For the text-containing cell, return its midpoint in [X, Y] coordinate format. 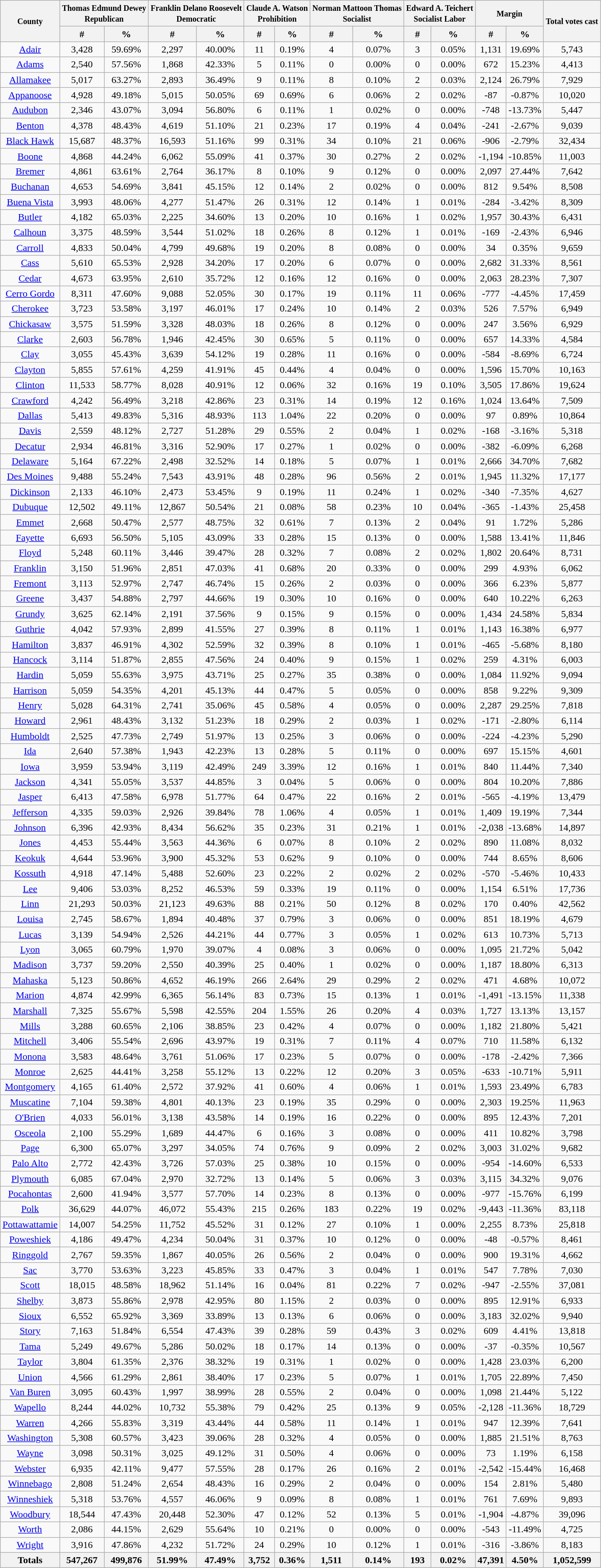
710 [491, 1041]
Fremont [30, 583]
32.72% [221, 1178]
Benton [30, 125]
11,752 [172, 1224]
0.62% [292, 858]
2,668 [82, 522]
55.09% [221, 156]
2,741 [172, 706]
7,307 [572, 278]
23.49% [525, 1087]
6,693 [82, 538]
7,886 [572, 782]
858 [491, 690]
29.25% [525, 706]
Worth [30, 1530]
10.20% [525, 782]
Black Hawk [30, 141]
-9,443 [491, 1209]
8,311 [82, 293]
9,659 [572, 248]
56.14% [221, 995]
1,154 [491, 888]
640 [491, 599]
41.91% [221, 370]
2,255 [491, 1224]
613 [491, 935]
3,183 [491, 1316]
3,639 [172, 354]
8,252 [172, 888]
51.28% [221, 431]
3,428 [82, 49]
56.01% [127, 1117]
744 [491, 858]
2,063 [491, 278]
3,406 [82, 1041]
43.44% [221, 1423]
11.08% [525, 843]
12,502 [82, 507]
0.89% [525, 415]
47 [259, 1514]
80 [259, 1301]
53.63% [127, 1270]
49.68% [221, 248]
9.54% [525, 186]
-171 [491, 721]
13,818 [572, 1331]
11,846 [572, 538]
Davis [30, 431]
2,572 [172, 1087]
24.58% [525, 614]
4,242 [82, 400]
840 [491, 767]
4,725 [572, 1530]
21.80% [525, 1026]
9,088 [172, 293]
56.62% [221, 827]
2,808 [82, 1484]
3,095 [82, 1392]
6,300 [82, 1148]
55.64% [221, 1530]
Marshall [30, 1011]
18,015 [82, 1285]
47.14% [127, 873]
49.63% [221, 904]
Ringgold [30, 1255]
38.40% [221, 1377]
4,868 [82, 156]
2,097 [491, 171]
42.99% [127, 995]
5,248 [82, 553]
2,745 [82, 919]
2,640 [82, 751]
42.43% [127, 1163]
Winnebago [30, 1484]
19,624 [572, 385]
2,654 [172, 1484]
3,003 [491, 1148]
3,113 [82, 583]
-947 [491, 1285]
6,085 [82, 1178]
-2.67% [525, 125]
13.13% [525, 1011]
183 [331, 1209]
51.97% [221, 736]
55.24% [127, 477]
Edward A. TeichertSocialist Labor [439, 14]
42.95% [221, 1301]
3,055 [82, 354]
-2.43% [525, 233]
5,480 [572, 1484]
2,970 [172, 1178]
-8.69% [525, 354]
14.33% [525, 339]
1,511 [331, 1560]
Sac [30, 1270]
3,328 [172, 324]
3,975 [172, 675]
11,003 [572, 156]
4,799 [172, 248]
44.41% [127, 1072]
-10.85% [525, 156]
366 [491, 583]
Poweshiek [30, 1240]
2,559 [82, 431]
1,945 [491, 477]
215 [259, 1209]
0.73% [292, 995]
41.94% [127, 1194]
-5.46% [525, 873]
2,376 [172, 1362]
Harrison [30, 690]
8,309 [572, 202]
1,596 [491, 370]
7,450 [572, 1377]
0.76% [292, 1148]
44.02% [127, 1407]
Wapello [30, 1407]
1,868 [172, 65]
Henry [30, 706]
1,997 [172, 1392]
7,201 [572, 1117]
5,413 [82, 415]
4,653 [82, 186]
65.92% [127, 1316]
10,567 [572, 1346]
40.91% [221, 385]
Madison [30, 965]
1,946 [172, 339]
6,552 [82, 1316]
56.50% [127, 538]
52.30% [221, 1514]
804 [491, 782]
2,297 [172, 49]
0.65% [292, 339]
11.32% [525, 477]
-906 [491, 141]
37,081 [572, 1285]
43.07% [127, 110]
-1,904 [491, 1514]
Van Buren [30, 1392]
55.05% [127, 782]
4,601 [572, 751]
-6.09% [525, 446]
-178 [491, 1056]
3,770 [82, 1270]
2,696 [172, 1041]
4,566 [82, 1377]
42.23% [221, 751]
59.20% [127, 965]
-0.87% [525, 95]
Adams [30, 65]
58.77% [127, 385]
5,911 [572, 1072]
Cherokee [30, 309]
5,017 [82, 80]
45.43% [127, 354]
6,413 [82, 797]
59.03% [127, 812]
Kossuth [30, 873]
-543 [491, 1530]
1,802 [491, 553]
Keokuk [30, 858]
58 [331, 507]
5,042 [572, 950]
1,593 [491, 1087]
4,302 [172, 644]
-4.45% [525, 293]
3,916 [82, 1545]
2.81% [525, 1484]
42.55% [221, 1011]
6,003 [572, 660]
20 [331, 568]
Howard [30, 721]
64.31% [127, 706]
18,962 [172, 1285]
812 [491, 186]
2.64% [292, 980]
-2.79% [525, 141]
97 [491, 415]
2,861 [172, 1377]
52.97% [127, 583]
78 [259, 812]
3,544 [172, 233]
4,928 [82, 95]
60.65% [127, 1026]
53.76% [127, 1499]
Hancock [30, 660]
-4.23% [525, 736]
47,391 [491, 1560]
28.23% [525, 278]
4,335 [82, 812]
73 [491, 1453]
-11.49% [525, 1530]
21.51% [525, 1438]
4,182 [82, 217]
2,610 [172, 278]
2,629 [172, 1530]
57.70% [221, 1194]
49.18% [127, 95]
14,007 [82, 1224]
4.31% [525, 660]
83,118 [572, 1209]
54.12% [221, 354]
7,929 [572, 80]
49.11% [127, 507]
Hamilton [30, 644]
3,258 [172, 1072]
249 [259, 767]
44.36% [221, 843]
53 [259, 858]
2,625 [82, 1072]
2,855 [172, 660]
-3.42% [525, 202]
37.92% [221, 1087]
40.00% [221, 49]
266 [259, 980]
51.02% [221, 233]
51.10% [221, 125]
6,783 [572, 1087]
2,133 [82, 492]
21.72% [525, 950]
Union [30, 1377]
Jasper [30, 797]
60.43% [127, 1392]
12.91% [525, 1301]
Johnson [30, 827]
6,724 [572, 354]
9,039 [572, 125]
-13.15% [525, 995]
3.39% [292, 767]
1,727 [491, 1011]
3,837 [82, 644]
2,767 [82, 1255]
5,015 [172, 95]
1.55% [292, 1011]
59.69% [127, 49]
Palo Alto [30, 1163]
1,885 [491, 1438]
53.03% [127, 888]
43.71% [221, 675]
5,713 [572, 935]
45.15% [221, 186]
32.02% [525, 1316]
526 [491, 309]
4,259 [172, 370]
18,729 [572, 1407]
5,028 [82, 706]
3,115 [491, 1178]
657 [491, 339]
40.13% [221, 1102]
0.18% [292, 461]
0.77% [292, 935]
51.84% [127, 1331]
4,874 [82, 995]
56.80% [221, 110]
60.79% [127, 950]
Wright [30, 1545]
57.93% [127, 629]
23.03% [525, 1362]
2,851 [172, 568]
Story [30, 1331]
21,293 [82, 904]
20.64% [525, 553]
56.49% [127, 400]
4,584 [572, 339]
3,841 [172, 186]
2,772 [82, 1163]
9,406 [82, 888]
8,763 [572, 1438]
40.48% [221, 919]
Fayette [30, 538]
25,458 [572, 507]
9,893 [572, 1499]
5,610 [82, 263]
0.69% [292, 95]
52.60% [221, 873]
6,929 [572, 324]
-777 [491, 293]
48.64% [127, 1056]
4.41% [525, 1331]
42.93% [127, 827]
48.75% [221, 522]
51.14% [221, 1285]
69 [259, 95]
7,818 [572, 706]
51.72% [221, 1545]
Monona [30, 1056]
32.52% [221, 461]
Winneshiek [30, 1499]
-2,038 [491, 827]
11,338 [572, 995]
4,232 [172, 1545]
-1.43% [525, 507]
-2.42% [525, 1056]
88 [259, 904]
Dallas [30, 415]
Clayton [30, 370]
9,682 [572, 1148]
Hardin [30, 675]
67.04% [127, 1178]
-15.44% [525, 1469]
32,434 [572, 141]
13.41% [525, 538]
-584 [491, 354]
-3.16% [525, 431]
46.53% [221, 888]
947 [491, 1423]
Boone [30, 156]
4,662 [572, 1255]
5,122 [572, 1392]
-10.71% [525, 1072]
45.52% [221, 1224]
17,177 [572, 477]
4,266 [82, 1423]
697 [491, 751]
46.91% [127, 644]
Crawford [30, 400]
79 [259, 1407]
35.72% [221, 278]
54.94% [127, 935]
2,191 [172, 614]
61.35% [127, 1362]
Tama [30, 1346]
20,448 [172, 1514]
16,468 [572, 1469]
2,287 [491, 706]
Buchanan [30, 186]
60.57% [127, 1438]
-365 [491, 507]
7,163 [82, 1331]
Linn [30, 904]
46.19% [221, 980]
9,488 [82, 477]
55.67% [127, 1011]
3,804 [82, 1362]
11.44% [525, 767]
4,673 [82, 278]
33.89% [221, 1316]
-465 [491, 644]
2,747 [172, 583]
64 [259, 797]
-2,542 [491, 1469]
36,629 [82, 1209]
3,119 [172, 767]
Iowa [30, 767]
46.10% [127, 492]
3,761 [172, 1056]
46,072 [172, 1209]
34.20% [221, 263]
45.32% [221, 858]
Humboldt [30, 736]
19.31% [525, 1255]
0.43% [378, 1331]
1.06% [292, 812]
51.24% [127, 1484]
2,682 [491, 263]
18.19% [525, 919]
170 [491, 904]
65.07% [127, 1148]
Totals [30, 1560]
34.60% [221, 217]
2,600 [82, 1194]
-565 [491, 797]
5,488 [172, 873]
6.23% [525, 583]
57.38% [127, 751]
Delaware [30, 461]
6,533 [572, 1163]
8,508 [572, 186]
County [30, 21]
-87 [491, 95]
3,577 [172, 1194]
-4.19% [525, 797]
16,593 [172, 141]
44.85% [221, 782]
9,309 [572, 690]
-241 [491, 125]
4,186 [82, 1240]
7,104 [82, 1102]
499,876 [127, 1560]
42.86% [221, 400]
34.32% [525, 1178]
10,020 [572, 95]
43.58% [221, 1117]
22.89% [525, 1377]
51.47% [221, 202]
3,297 [172, 1148]
4.93% [525, 568]
247 [491, 324]
47.49% [221, 1560]
Norman Mattoon ThomasSocialist [357, 14]
3,065 [82, 950]
49.47% [127, 1240]
15.15% [525, 751]
5,834 [572, 614]
3,437 [82, 599]
19.69% [525, 49]
Monroe [30, 1072]
3,537 [172, 782]
61.40% [127, 1087]
1,024 [491, 400]
38.85% [221, 1026]
51.23% [221, 721]
113 [259, 415]
9,477 [172, 1469]
Page [30, 1148]
51.96% [127, 568]
1,187 [491, 965]
61.29% [127, 1377]
3,446 [172, 553]
890 [491, 843]
27.44% [525, 171]
11.92% [525, 675]
2,100 [82, 1133]
Washington [30, 1438]
3,375 [82, 233]
Grundy [30, 614]
2,550 [172, 965]
39.84% [221, 812]
193 [417, 1560]
48 [259, 477]
0.68% [292, 568]
3,423 [172, 1438]
Scott [30, 1285]
10.22% [525, 599]
2,961 [82, 721]
672 [491, 65]
2,577 [172, 522]
54.69% [127, 186]
44.66% [221, 599]
3,563 [172, 843]
2,603 [82, 339]
2,124 [491, 80]
63.61% [127, 171]
Mills [30, 1026]
39 [259, 1331]
12.43% [525, 1117]
3,505 [491, 385]
52.59% [221, 644]
10.73% [525, 935]
6,114 [572, 721]
50.47% [127, 522]
51.59% [127, 324]
48.12% [127, 431]
5,855 [82, 370]
63.95% [127, 278]
1,588 [491, 538]
1,705 [491, 1377]
48.93% [221, 415]
42.45% [221, 339]
3,798 [572, 1133]
91 [491, 522]
5,105 [172, 538]
-1,194 [491, 156]
3,993 [82, 202]
1,867 [172, 1255]
2,928 [172, 263]
55.44% [127, 843]
1,131 [491, 49]
0.60% [292, 1087]
-316 [491, 1545]
18.80% [525, 965]
50.02% [221, 1346]
Guthrie [30, 629]
-5.68% [525, 644]
47.58% [127, 797]
44.07% [127, 1209]
48.59% [127, 233]
42.33% [221, 65]
4,378 [82, 125]
54.25% [127, 1224]
39,096 [572, 1514]
1.19% [525, 1453]
5,164 [82, 461]
4,619 [172, 125]
4,453 [82, 843]
4,801 [172, 1102]
2,225 [172, 217]
Cass [30, 263]
7,682 [572, 461]
204 [259, 1011]
1,098 [491, 1392]
42,562 [572, 904]
45.85% [221, 1270]
13.64% [525, 400]
Emmet [30, 522]
Ida [30, 751]
17,736 [572, 888]
Wayne [30, 1453]
50.54% [221, 507]
3,288 [82, 1026]
Chickasaw [30, 324]
6,935 [82, 1469]
57.55% [221, 1469]
7,642 [572, 171]
50.03% [127, 904]
2,797 [172, 599]
44.24% [127, 156]
44.15% [127, 1530]
42.11% [127, 1469]
Margin [510, 14]
60.11% [127, 553]
16.38% [525, 629]
-14.60% [525, 1163]
55.86% [127, 1301]
3,575 [82, 324]
99 [259, 141]
8,434 [172, 827]
Muscatine [30, 1102]
2,106 [172, 1026]
4,201 [172, 690]
900 [491, 1255]
9,076 [572, 1178]
411 [491, 1133]
2,473 [172, 492]
Woodbury [30, 1514]
7,641 [572, 1423]
8.73% [525, 1224]
51.16% [221, 141]
10,864 [572, 415]
Clarke [30, 339]
53.45% [221, 492]
52.05% [221, 293]
54.88% [127, 599]
Audubon [30, 110]
3,369 [172, 1316]
14,897 [572, 827]
-13.73% [525, 110]
51.99% [172, 1560]
37.56% [221, 614]
1,428 [491, 1362]
3,723 [82, 309]
3,132 [172, 721]
Franklin [30, 568]
34.70% [525, 461]
6,977 [572, 629]
4,165 [82, 1087]
Jones [30, 843]
1,182 [491, 1026]
47.73% [127, 736]
48.06% [127, 202]
3,316 [172, 446]
50.31% [127, 1453]
Claude A. WatsonProhibition [277, 14]
5,123 [82, 980]
74 [259, 1148]
7.78% [525, 1270]
471 [491, 980]
5,249 [82, 1346]
2,978 [172, 1301]
55.83% [127, 1423]
1,894 [172, 919]
4,861 [82, 171]
43.91% [221, 477]
3,139 [82, 935]
8,606 [572, 858]
Adair [30, 49]
96 [331, 477]
-570 [491, 873]
36.17% [221, 171]
4,652 [172, 980]
Lee [30, 888]
55.43% [221, 1209]
6,199 [572, 1194]
6,132 [572, 1041]
55.38% [221, 1407]
-48 [491, 1240]
42.49% [221, 767]
-7.35% [525, 492]
-748 [491, 110]
1.72% [525, 522]
0.50% [292, 1453]
6,365 [172, 995]
39.07% [221, 950]
1,084 [491, 675]
7,366 [572, 1056]
0.44% [292, 370]
44.47% [221, 1133]
81 [331, 1285]
46.74% [221, 583]
8,180 [572, 644]
3,726 [172, 1163]
49.67% [127, 1346]
2,727 [172, 431]
5,447 [572, 110]
46.06% [221, 1499]
7.69% [525, 1499]
11,963 [572, 1102]
Franklin Delano RooseveltDemocratic [196, 14]
Osceola [30, 1133]
2,899 [172, 629]
41.55% [221, 629]
Shelby [30, 1301]
4,234 [172, 1240]
8,561 [572, 263]
6,949 [572, 309]
5,743 [572, 49]
6,554 [172, 1331]
0.79% [292, 919]
0.61% [292, 522]
44.21% [221, 935]
4,042 [82, 629]
38.99% [221, 1392]
3,114 [82, 660]
11,533 [82, 385]
7,340 [572, 767]
6,313 [572, 965]
Clay [30, 354]
6,268 [572, 446]
43.09% [221, 538]
3,625 [82, 614]
17.86% [525, 385]
50 [331, 904]
Total votes cast [572, 21]
2,764 [172, 171]
4,413 [572, 65]
547 [491, 1270]
8,183 [572, 1545]
11.58% [525, 1041]
5,421 [572, 1026]
49.83% [127, 415]
Pottawattamie [30, 1224]
49.12% [221, 1453]
2,540 [82, 65]
-977 [491, 1194]
3,218 [172, 400]
48.03% [221, 324]
4.68% [525, 980]
39.47% [221, 553]
-340 [491, 492]
46.81% [127, 446]
45.13% [221, 690]
57.56% [127, 65]
3,197 [172, 309]
8.65% [525, 858]
2,926 [172, 812]
35.06% [221, 706]
7,030 [572, 1270]
299 [491, 568]
547,267 [82, 1560]
0.35% [525, 248]
55.12% [221, 1072]
52 [331, 1514]
19.19% [525, 812]
53.94% [127, 767]
2,934 [82, 446]
8,032 [572, 843]
31.33% [525, 263]
55.63% [127, 675]
51.77% [221, 797]
4,644 [82, 858]
Buena Vista [30, 202]
7,344 [572, 812]
47.60% [127, 293]
-284 [491, 202]
47.03% [221, 568]
Clinton [30, 385]
4,918 [82, 873]
48.37% [127, 141]
Warren [30, 1423]
13,479 [572, 797]
-1,491 [491, 995]
25,818 [572, 1224]
2,893 [172, 80]
5,290 [572, 736]
2,303 [491, 1102]
-0.35% [525, 1346]
57.03% [221, 1163]
-2.80% [525, 721]
-224 [491, 736]
3,752 [259, 1560]
-382 [491, 446]
1.15% [292, 1301]
1,943 [172, 751]
Allamakee [30, 80]
609 [491, 1331]
1,052,599 [572, 1560]
Pocahontas [30, 1194]
6.51% [525, 888]
15,687 [82, 141]
40.39% [221, 965]
5,316 [172, 415]
50.86% [127, 980]
38.32% [221, 1362]
Marion [30, 995]
7,509 [572, 400]
Appanoose [30, 95]
6,263 [572, 599]
18,544 [82, 1514]
54.35% [127, 690]
-3.86% [525, 1545]
Sioux [30, 1316]
21.44% [525, 1392]
10.82% [525, 1133]
59.35% [127, 1255]
Jefferson [30, 812]
59.38% [127, 1102]
2,749 [172, 736]
2,526 [172, 935]
154 [491, 1484]
6,158 [572, 1453]
51.06% [221, 1056]
2,666 [491, 461]
-168 [491, 431]
63.27% [127, 80]
56.78% [127, 339]
-954 [491, 1163]
5,877 [572, 583]
53.96% [127, 858]
Montgomery [30, 1087]
259 [491, 660]
0.30% [292, 599]
3,025 [172, 1453]
7.57% [525, 309]
9,940 [572, 1316]
4,833 [82, 248]
65.03% [127, 217]
5,308 [82, 1438]
83 [259, 995]
4.50% [525, 1560]
6,200 [572, 1362]
Floyd [30, 553]
Jackson [30, 782]
1,409 [491, 812]
-37 [491, 1346]
8,028 [172, 385]
3,737 [82, 965]
-13.68% [525, 827]
12,867 [172, 507]
Mitchell [30, 1041]
6,946 [572, 233]
51.87% [127, 660]
62.14% [127, 614]
1,689 [172, 1133]
3,873 [82, 1301]
-15.76% [525, 1194]
6,431 [572, 217]
Dickinson [30, 492]
1,434 [491, 614]
Calhoun [30, 233]
3,223 [172, 1270]
36.49% [221, 80]
48.58% [127, 1285]
Taylor [30, 1362]
9,094 [572, 675]
31.02% [525, 1148]
34.05% [221, 1148]
0.25% [292, 736]
1.04% [292, 415]
Cedar [30, 278]
65.53% [127, 263]
Cerro Gordo [30, 293]
50.05% [221, 95]
40.05% [221, 1255]
13,157 [572, 1011]
851 [491, 919]
7,325 [82, 1011]
7,543 [172, 477]
Louisa [30, 919]
30.43% [525, 217]
2,498 [172, 461]
3,583 [82, 1056]
-2.55% [525, 1285]
-2,128 [491, 1407]
43.97% [221, 1041]
17,459 [572, 293]
-4.87% [525, 1514]
46.01% [221, 309]
Greene [30, 599]
2,525 [82, 736]
10,732 [172, 1407]
3,959 [82, 767]
761 [491, 1499]
37 [259, 919]
4,557 [172, 1499]
6,978 [172, 797]
Webster [30, 1469]
5,598 [172, 1011]
2,086 [82, 1530]
15.70% [525, 370]
8,244 [82, 1407]
10,433 [572, 873]
9.22% [525, 690]
4,033 [82, 1117]
1,970 [172, 950]
1,095 [491, 950]
19.25% [525, 1102]
55.54% [127, 1041]
10,072 [572, 980]
3,098 [82, 1453]
57.61% [127, 370]
3.56% [525, 324]
-169 [491, 233]
4,627 [572, 492]
12.39% [525, 1423]
0.36% [292, 1560]
2,346 [82, 110]
6,933 [572, 1301]
Lyon [30, 950]
4,679 [572, 919]
58.67% [127, 919]
O'Brien [30, 1117]
Butler [30, 217]
-0.57% [525, 1240]
4,277 [172, 202]
3,319 [172, 1423]
47.56% [221, 660]
47.86% [127, 1545]
1,143 [491, 629]
3,900 [172, 858]
Lucas [30, 935]
39.06% [221, 1438]
8,461 [572, 1240]
Des Moines [30, 477]
26.79% [525, 80]
4,341 [82, 782]
55.29% [127, 1133]
Bremer [30, 171]
8,731 [572, 553]
-633 [491, 1072]
67.22% [127, 461]
52.90% [221, 446]
3,094 [172, 110]
21,123 [172, 904]
10,163 [572, 370]
3,150 [82, 568]
6,396 [82, 827]
Thomas Edmund DeweyRepublican [104, 14]
15.23% [525, 65]
Mahaska [30, 980]
53.58% [127, 309]
3,138 [172, 1117]
Polk [30, 1209]
Plymouth [30, 1178]
1,957 [491, 217]
Decatur [30, 446]
Carroll [30, 248]
Dubuque [30, 507]
